Locate the cell with the specified text and output its (X, Y) center coordinate. 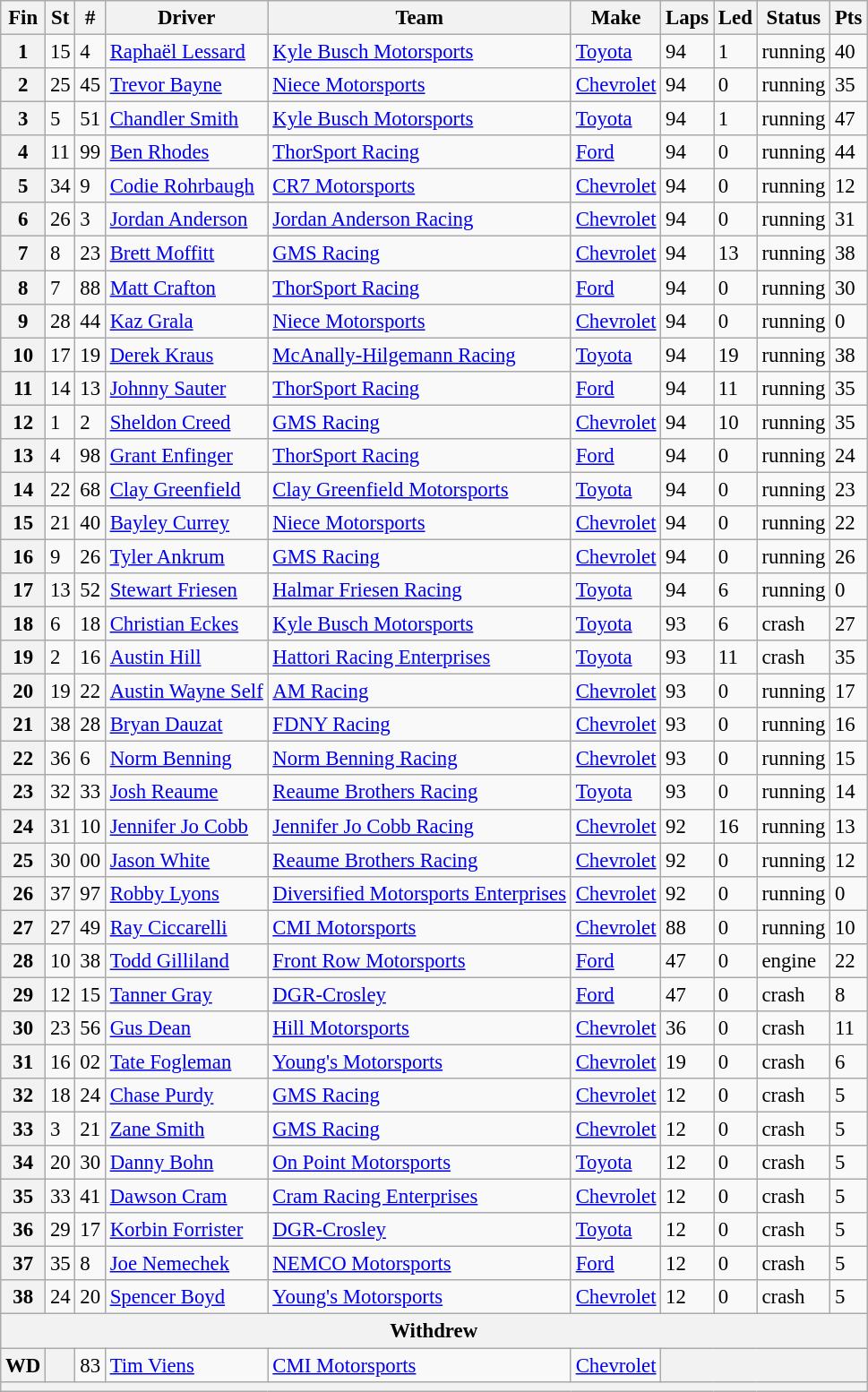
Raphaël Lessard (186, 52)
56 (90, 1028)
Hill Motorsports (419, 1028)
Hattori Racing Enterprises (419, 657)
Clay Greenfield (186, 489)
Stewart Friesen (186, 590)
52 (90, 590)
Tanner Gray (186, 994)
Clay Greenfield Motorsports (419, 489)
00 (90, 860)
Todd Gilliland (186, 961)
Dawson Cram (186, 1197)
Jason White (186, 860)
Bayley Currey (186, 523)
Chase Purdy (186, 1096)
Led (736, 18)
51 (90, 119)
Jordan Anderson Racing (419, 219)
Kaz Grala (186, 321)
Brett Moffitt (186, 253)
68 (90, 489)
41 (90, 1197)
97 (90, 893)
Pts (849, 18)
Jennifer Jo Cobb (186, 826)
Derek Kraus (186, 355)
NEMCO Motorsports (419, 1264)
Jordan Anderson (186, 219)
CR7 Motorsports (419, 186)
Gus Dean (186, 1028)
49 (90, 927)
Front Row Motorsports (419, 961)
Codie Rohrbaugh (186, 186)
45 (90, 85)
98 (90, 456)
Ray Ciccarelli (186, 927)
Driver (186, 18)
02 (90, 1061)
Josh Reaume (186, 793)
Fin (23, 18)
Christian Eckes (186, 624)
Matt Crafton (186, 288)
Austin Wayne Self (186, 692)
engine (794, 961)
Laps (688, 18)
83 (90, 1365)
Austin Hill (186, 657)
Tim Viens (186, 1365)
On Point Motorsports (419, 1163)
FDNY Racing (419, 725)
Norm Benning Racing (419, 759)
Status (794, 18)
Ben Rhodes (186, 152)
Zane Smith (186, 1130)
Team (419, 18)
Johnny Sauter (186, 388)
Trevor Bayne (186, 85)
Diversified Motorsports Enterprises (419, 893)
Joe Nemechek (186, 1264)
WD (23, 1365)
Spencer Boyd (186, 1298)
Sheldon Creed (186, 422)
McAnally-Hilgemann Racing (419, 355)
Bryan Dauzat (186, 725)
99 (90, 152)
Danny Bohn (186, 1163)
AM Racing (419, 692)
Withdrew (434, 1331)
Norm Benning (186, 759)
St (61, 18)
# (90, 18)
Korbin Forrister (186, 1230)
Jennifer Jo Cobb Racing (419, 826)
Tate Fogleman (186, 1061)
Robby Lyons (186, 893)
Cram Racing Enterprises (419, 1197)
Make (615, 18)
Grant Enfinger (186, 456)
Chandler Smith (186, 119)
Halmar Friesen Racing (419, 590)
Tyler Ankrum (186, 556)
